Extract the (x, y) coordinate from the center of the cell holding the provided text.  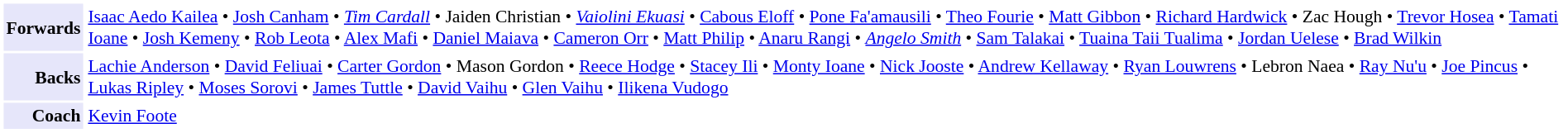
Coach (43, 116)
Kevin Foote (825, 116)
Forwards (43, 26)
Backs (43, 76)
